Capture the cell that displays the provided text and extract its (x, y) central coordinate. 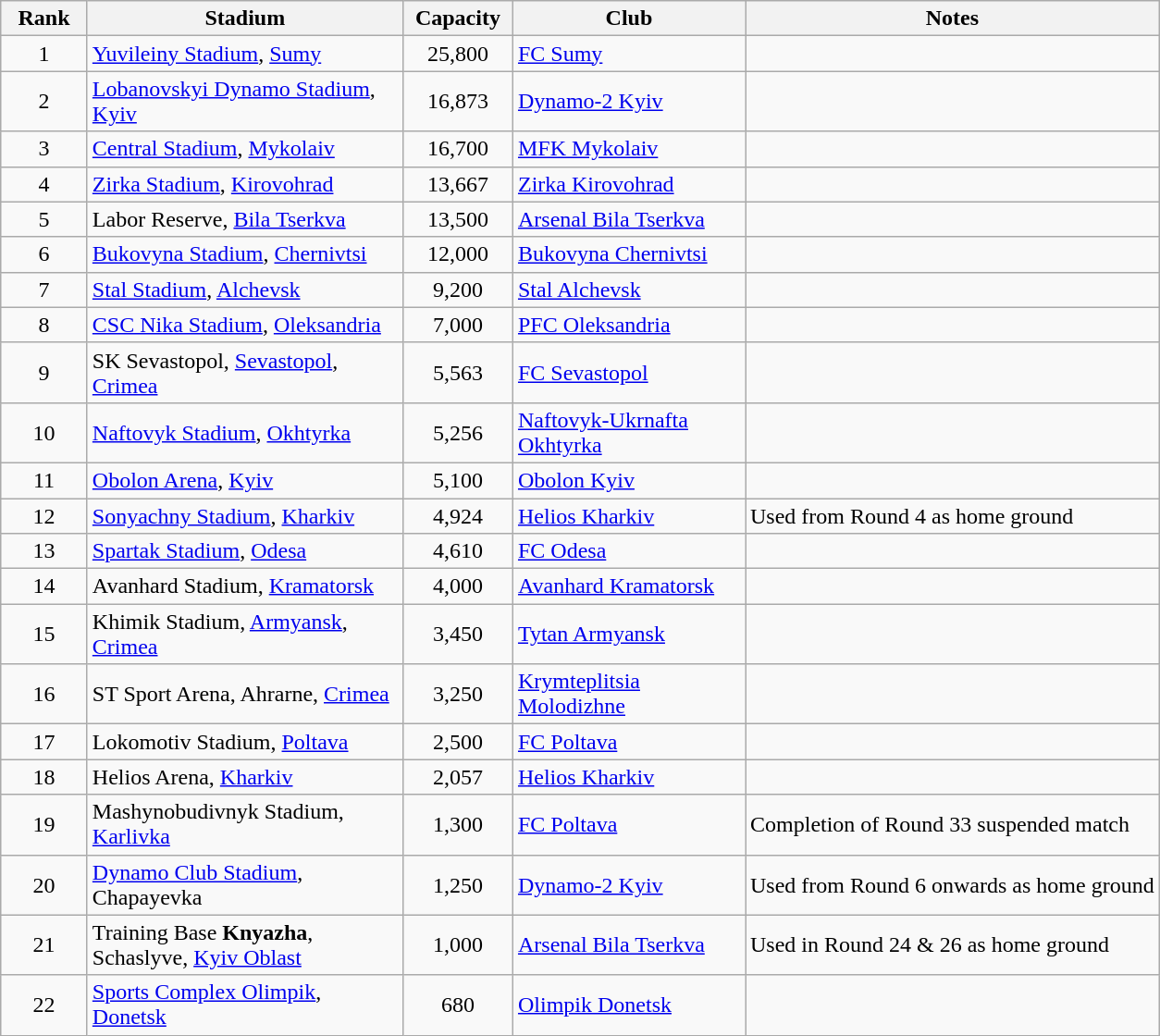
680 (457, 1005)
Completion of Round 33 suspended match (953, 825)
9 (44, 372)
MFK Mykolaiv (629, 149)
6 (44, 254)
Used from Round 6 onwards as home ground (953, 884)
Avanhard Kramatorsk (629, 586)
18 (44, 777)
Krymteplitsia Molodizhne (629, 694)
Spartak Stadium, Odesa (244, 551)
2,500 (457, 742)
12,000 (457, 254)
4 (44, 184)
Used from Round 4 as home ground (953, 515)
Obolon Kyiv (629, 480)
21 (44, 945)
Stal Stadium, Alchevsk (244, 290)
16 (44, 694)
10 (44, 433)
Zirka Kirovohrad (629, 184)
16,700 (457, 149)
4,000 (457, 586)
7,000 (457, 325)
9,200 (457, 290)
4,610 (457, 551)
Tytan Armyansk (629, 635)
Capacity (457, 18)
Dynamo Club Stadium, Chapayevka (244, 884)
Bukovyna Chernivtsi (629, 254)
Obolon Arena, Kyiv (244, 480)
19 (44, 825)
Helios Arena, Kharkiv (244, 777)
1,250 (457, 884)
4,924 (457, 515)
Naftovyk Stadium, Okhtyrka (244, 433)
25,800 (457, 54)
CSC Nika Stadium, Oleksandria (244, 325)
16,873 (457, 102)
11 (44, 480)
Club (629, 18)
Olimpik Donetsk (629, 1005)
Mashynobudivnyk Stadium, Karlivka (244, 825)
17 (44, 742)
Rank (44, 18)
2,057 (457, 777)
22 (44, 1005)
ST Sport Arena, Ahrarne, Crimea (244, 694)
5,256 (457, 433)
5,100 (457, 480)
Yuvileiny Stadium, Sumy (244, 54)
Used in Round 24 & 26 as home ground (953, 945)
8 (44, 325)
Training Base Knyazha, Schaslyve, Kyiv Oblast (244, 945)
Notes (953, 18)
PFC Oleksandria (629, 325)
Lokomotiv Stadium, Poltava (244, 742)
3,450 (457, 635)
Zirka Stadium, Kirovohrad (244, 184)
5,563 (457, 372)
Sonyachny Stadium, Kharkiv (244, 515)
SK Sevastopol, Sevastopol, Crimea (244, 372)
13,667 (457, 184)
1,000 (457, 945)
Stadium (244, 18)
FC Sevastopol (629, 372)
12 (44, 515)
7 (44, 290)
1 (44, 54)
5 (44, 219)
3 (44, 149)
Lobanovskyi Dynamo Stadium, Kyiv (244, 102)
2 (44, 102)
Sports Complex Olimpik, Donetsk (244, 1005)
20 (44, 884)
13 (44, 551)
Labor Reserve, Bila Tserkva (244, 219)
Avanhard Stadium, Kramatorsk (244, 586)
Central Stadium, Mykolaiv (244, 149)
Naftovyk-Ukrnafta Okhtyrka (629, 433)
14 (44, 586)
13,500 (457, 219)
Bukovyna Stadium, Chernivtsi (244, 254)
1,300 (457, 825)
3,250 (457, 694)
FC Odesa (629, 551)
15 (44, 635)
Stal Alchevsk (629, 290)
FC Sumy (629, 54)
Khimik Stadium, Armyansk, Crimea (244, 635)
